Search for the cell housing the specified text and yield its [x, y] center coordinate. 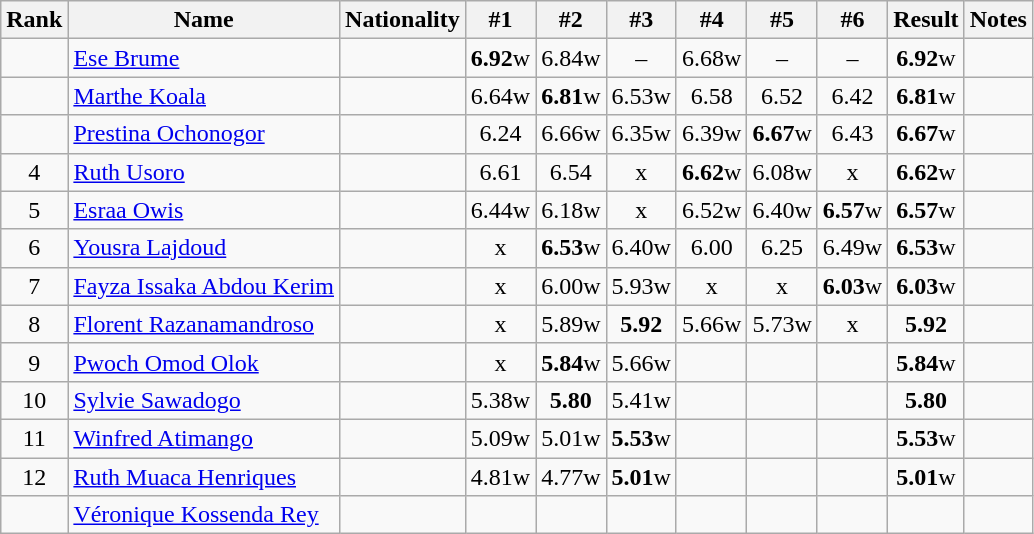
6.39w [711, 134]
6 [34, 248]
8 [34, 324]
4 [34, 172]
6.64w [500, 96]
Nationality [403, 20]
5.73w [782, 324]
Winfred Atimango [204, 438]
11 [34, 438]
#5 [782, 20]
Ruth Muaca Henriques [204, 477]
Notes [998, 20]
6.43 [852, 134]
#1 [500, 20]
5.09w [500, 438]
6.68w [711, 58]
6.25 [782, 248]
Ruth Usoro [204, 172]
5.41w [641, 400]
Fayza Issaka Abdou Kerim [204, 286]
Marthe Koala [204, 96]
6.61 [500, 172]
6.24 [500, 134]
Ese Brume [204, 58]
Florent Razanamandroso [204, 324]
6.35w [641, 134]
6.42 [852, 96]
6.00w [571, 286]
5.38w [500, 400]
Sylvie Sawadogo [204, 400]
9 [34, 362]
4.77w [571, 477]
6.52 [782, 96]
7 [34, 286]
Name [204, 20]
10 [34, 400]
Rank [34, 20]
6.49w [852, 248]
Pwoch Omod Olok [204, 362]
#6 [852, 20]
6.58 [711, 96]
6.00 [711, 248]
6.66w [571, 134]
Result [926, 20]
#2 [571, 20]
5 [34, 210]
5.93w [641, 286]
5.89w [571, 324]
Prestina Ochonogor [204, 134]
#4 [711, 20]
6.54 [571, 172]
#3 [641, 20]
6.44w [500, 210]
Yousra Lajdoud [204, 248]
6.84w [571, 58]
6.08w [782, 172]
6.52w [711, 210]
12 [34, 477]
4.81w [500, 477]
Véronique Kossenda Rey [204, 515]
Esraa Owis [204, 210]
6.18w [571, 210]
